Extract the [x, y] coordinate from the center of the cell holding the provided text.  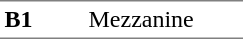
Mezzanine [164, 20]
B1 [42, 20]
